For the text-containing cell, return its midpoint in [x, y] coordinate format. 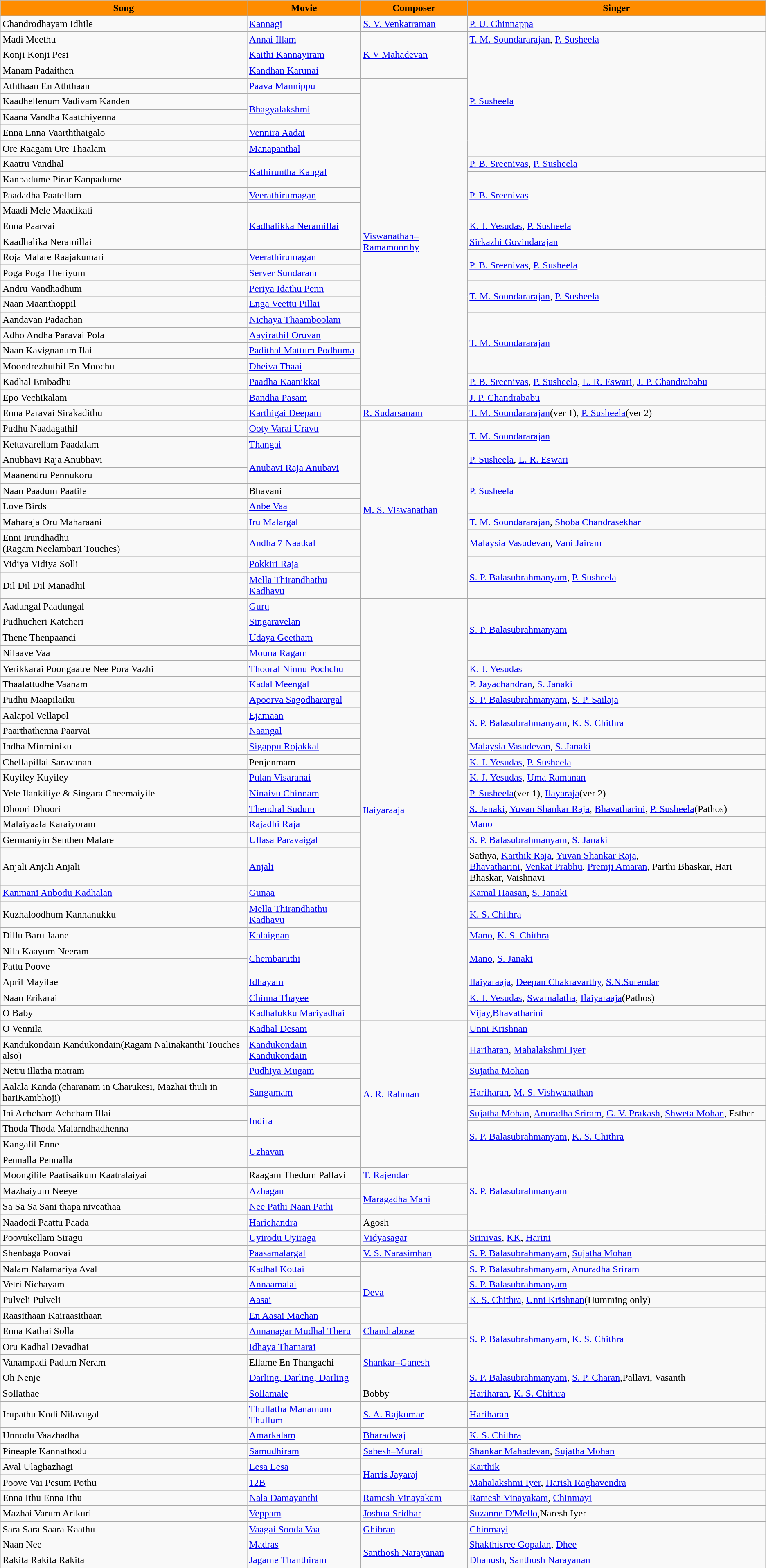
Viswanathan–Ramamoorthy [414, 241]
A. R. Rahman [414, 1094]
M. S. Viswanathan [414, 510]
Uzhavan [304, 1152]
En Aasai Machan [304, 1316]
Karthik [617, 1467]
Sathya, Karthik Raja, Yuvan Shankar Raja,Bhavatharini, Venkat Prabhu, Premji Amaran, Parthi Bhaskar, Hari Bhaskar, Vaishnavi [617, 866]
Kandukondain Kandukondain [304, 1050]
Manapanthal [304, 148]
Pineaple Kannathodu [124, 1451]
Thendral Sudum [304, 809]
Madi Meethu [124, 39]
P. B. Sreenivas [617, 195]
P. Susheela(ver 1), Ilayaraja(ver 2) [617, 793]
Agosh [414, 1222]
Sabesh–Murali [414, 1451]
Chellapillai Saravanan [124, 762]
Ejamaan [304, 715]
Dhoori Dhoori [124, 809]
Nee Pathi Naan Pathi [304, 1206]
Kadal Meengal [304, 684]
J. P. Chandrababu [617, 397]
Hariharan, Mahalakshmi Iyer [617, 1050]
Malaysia Vasudevan, S. Janaki [617, 747]
Vijay,Bhavatharini [617, 1013]
Poove Vai Pesum Pothu [124, 1482]
Naan Kavignanum Ilai [124, 351]
Nilaave Vaa [124, 653]
Paarthathenna Paarvai [124, 731]
Kandukondain Kandukondain(Ragam Nalinakanthi Touches also) [124, 1050]
Moongilile Paatisaikum Kaatralaiyai [124, 1175]
Composer [414, 8]
Unnodu Vaazhadha [124, 1435]
Veppam [304, 1513]
Epo Vechikalam [124, 397]
Kaana Vandha Kaatchiyenna [124, 117]
Unni Krishnan [617, 1029]
Kannagi [304, 24]
Ini Achcham Achcham Illai [124, 1113]
Suzanne D'Mello,Naresh Iyer [617, 1513]
Annai Illam [304, 39]
Pudhu Maapilaiku [124, 700]
Oh Nenje [124, 1378]
Santhosh Narayanan [414, 1552]
Pudhucheri Katcheri [124, 622]
Roja Malare Raajakumari [124, 257]
Mano, S. Janaki [617, 958]
Anjali Anjali Anjali [124, 866]
Vidiya Vidiya Solli [124, 564]
Aalapol Vellapol [124, 715]
Darling, Darling, Darling [304, 1378]
Bandha Pasam [304, 397]
Kadhal Kottai [304, 1269]
Hariharan [617, 1415]
Thaalattudhe Vaanam [124, 684]
Vanampadi Padum Neram [124, 1362]
Sujatha Mohan, Anuradha Sriram, G. V. Prakash, Shweta Mohan, Esther [617, 1113]
Idhaya Thamarai [304, 1347]
Sollamale [304, 1393]
Thullatha Manamum Thullum [304, 1415]
Kaadhalika Neramillai [124, 242]
Kaadhellenum Vadivam Kanden [124, 101]
Sara Sara Saara Kaathu [124, 1529]
Enna Paravai Sirakadithu [124, 413]
Hariharan, K. S. Chithra [617, 1393]
Mahalakshmi Iyer, Harish Raghavendra [617, 1482]
Manam Padaithen [124, 70]
T. Rajendar [414, 1175]
Chinmayi [617, 1529]
Chandrabose [414, 1331]
Kandhan Karunai [304, 70]
Enna Paarvai [124, 226]
Pudhiya Mugam [304, 1071]
Anbe Vaa [304, 506]
Poga Poga Theriyum [124, 273]
Ninaivu Chinnam [304, 793]
Ilaiyaraaja, Deepan Chakravarthy, S.N.Surendar [617, 982]
Kangalil Enne [124, 1144]
T. M. Soundararajan, Shoba Chandrasekhar [617, 522]
P. B. Sreenivas, P. Susheela, L. R. Eswari, J. P. Chandrababu [617, 382]
Amarkalam [304, 1435]
Aayirathil Oruvan [304, 335]
Pulveli Pulveli [124, 1300]
Naan Maanthoppil [124, 304]
Moondrezhuthil En Moochu [124, 366]
Thooral Ninnu Pochchu [304, 668]
Shankar–Ganesh [414, 1362]
Rakita Rakita Rakita [124, 1560]
O Baby [124, 1013]
Aval Ulaghazhagi [124, 1467]
Ramesh Vinayakam, Chinmayi [617, 1498]
Enga Veettu Pillai [304, 304]
Maragadha Mani [414, 1199]
S. P. Balasubrahmanyam, Anuradha Sriram [617, 1269]
Ilaiyaraaja [414, 810]
Uyirodu Uyiraga [304, 1237]
Kuyiley Kuyiley [124, 778]
Indira [304, 1121]
Bhagyalakshmi [304, 109]
Chembaruthi [304, 958]
Thoda Thoda Malarndhadhenna [124, 1129]
Bhavani [304, 491]
Konji Konji Pesi [124, 55]
Apoorva Sagodharargal [304, 700]
Hariharan, M. S. Vishwanathan [617, 1092]
Andru Vandhadhum [124, 288]
S. P. Balasubrahmanyam, S. Janaki [617, 840]
Madras [304, 1545]
Kadhalukku Mariyadhai [304, 1013]
Adho Andha Paravai Pola [124, 335]
Annanagar Mudhal Theru [304, 1331]
Anubavi Raja Anubavi [304, 468]
Sujatha Mohan [617, 1071]
Mazhai Varum Arikuri [124, 1513]
Indha Minminiku [124, 747]
Idhayam [304, 982]
Singer [617, 8]
Naan Nee [124, 1545]
Irupathu Kodi Nilavugal [124, 1415]
Ooty Varai Uravu [304, 428]
Chandrodhayam Idhile [124, 24]
P. Jayachandran, S. Janaki [617, 684]
V. S. Narasimhan [414, 1253]
Pennalla Pennalla [124, 1160]
Enna Enna Vaarththaigalo [124, 133]
Deva [414, 1292]
Paadadha Paatellam [124, 195]
S. P. Balasubrahmanyam, Sujatha Mohan [617, 1253]
Nalam Nalamariya Aval [124, 1269]
K. J. Yesudas [617, 668]
Bharadwaj [414, 1435]
Mazhaiyum Neeye [124, 1191]
Karthigai Deepam [304, 413]
Dillu Baru Jaane [124, 935]
Ellame En Thangachi [304, 1362]
Malaysia Vasudevan, Vani Jairam [617, 543]
Srinivas, KK, Harini [617, 1237]
Shankar Mahadevan, Sujatha Mohan [617, 1451]
Vennira Aadai [304, 133]
Enna Ithu Enna Ithu [124, 1498]
Anubhavi Raja Anubhavi [124, 460]
Aadungal Paadungal [124, 606]
Naan Erikarai [124, 998]
Mano [617, 824]
T. M. Soundararajan(ver 1), P. Susheela(ver 2) [617, 413]
Udaya Geetham [304, 637]
Vaagai Sooda Vaa [304, 1529]
Kanpadume Pirar Kanpadume [124, 179]
Samudhiram [304, 1451]
Pudhu Naadagathil [124, 428]
Azhagan [304, 1191]
Dhanush, Santhosh Narayanan [617, 1560]
Paasamalargal [304, 1253]
P. U. Chinnappa [617, 24]
Sa Sa Sa Sani thapa niveathaa [124, 1206]
Ghibran [414, 1529]
Sollathae [124, 1393]
Singaravelan [304, 622]
Aalala Kanda (charanam in Charukesi, Mazhai thuli in hariKambhoji) [124, 1092]
Harris Jayaraj [414, 1474]
Ore Raagam Ore Thaalam [124, 148]
Kadhal Embadhu [124, 382]
S. V. Venkatraman [414, 24]
Pulan Visaranai [304, 778]
Kadhalikka Neramillai [304, 226]
Love Birds [124, 506]
Paava Mannippu [304, 86]
Padithal Mattum Podhuma [304, 351]
Sangamam [304, 1092]
Ullasa Paravaigal [304, 840]
Periya Idathu Penn [304, 288]
Movie [304, 8]
Iru Malargal [304, 522]
K. J. Yesudas, Uma Ramanan [617, 778]
Malaiyaala Karaiyoram [124, 824]
K. S. Chithra, Unni Krishnan(Humming only) [617, 1300]
Raagam Thedum Pallavi [304, 1175]
Raasithaan Kairaasithaan [124, 1316]
Maharaja Oru Maharaani [124, 522]
Vetri Nichayam [124, 1285]
S. P. Balasubrahmanyam, S. P. Charan,Pallavi, Vasanth [617, 1378]
Kaithi Kannayiram [304, 55]
Jagame Thanthiram [304, 1560]
Rajadhi Raja [304, 824]
Naadodi Paattu Paada [124, 1222]
Maadi Mele Maadikati [124, 211]
Guru [304, 606]
Kettavarellam Paadalam [124, 444]
Sirkazhi Govindarajan [617, 242]
Maanendru Pennukoru [124, 475]
Pattu Poove [124, 966]
Thangai [304, 444]
Yerikkarai Poongaatre Nee Pora Vazhi [124, 668]
Nichaya Thaamboolam [304, 319]
Annaamalai [304, 1285]
Kuzhaloodhum Kannanukku [124, 914]
Netru illatha matram [124, 1071]
Enni Irundhadhu(Ragam Neelambari Touches) [124, 543]
O Vennila [124, 1029]
Thene Thenpaandi [124, 637]
Kadhal Desam [304, 1029]
Joshua Sridhar [414, 1513]
Kalaignan [304, 935]
S. P. Balasubrahmanyam, S. P. Sailaja [617, 700]
Aandavan Padachan [124, 319]
Andha 7 Naatkal [304, 543]
Anjali [304, 866]
Shakthisree Gopalan, Dhee [617, 1545]
Gunaa [304, 893]
Nala Damayanthi [304, 1498]
Mouna Ragam [304, 653]
Kamal Haasan, S. Janaki [617, 893]
Dheiva Thaai [304, 366]
Kaatru Vandhal [124, 164]
Aasai [304, 1300]
Chinna Thayee [304, 998]
Aththaan En Aththaan [124, 86]
Germaniyin Senthen Malare [124, 840]
Vidyasagar [414, 1237]
Naangal [304, 731]
Paadha Kaanikkai [304, 382]
K. J. Yesudas, Swarnalatha, Ilaiyaraaja(Pathos) [617, 998]
Harichandra [304, 1222]
Ramesh Vinayakam [414, 1498]
Enna Kathai Solla [124, 1331]
Yele Ilankiliye & Singara Cheemaiyile [124, 793]
Poovukellam Siragu [124, 1237]
12B [304, 1482]
Song [124, 8]
Mano, K. S. Chithra [617, 935]
S. Janaki, Yuvan Shankar Raja, Bhavatharini, P. Susheela(Pathos) [617, 809]
Sigappu Rojakkal [304, 747]
Dil Dil Dil Manadhil [124, 585]
K V Mahadevan [414, 55]
R. Sudarsanam [414, 413]
Pokkiri Raja [304, 564]
April Mayilae [124, 982]
Lesa Lesa [304, 1467]
Kanmani Anbodu Kadhalan [124, 893]
Shenbaga Poovai [124, 1253]
Penjenmam [304, 762]
Nila Kaayum Neeram [124, 951]
Naan Paadum Paatile [124, 491]
Server Sundaram [304, 273]
Bobby [414, 1393]
S. P. Balasubrahmanyam, P. Susheela [617, 578]
S. A. Rajkumar [414, 1415]
P. Susheela, L. R. Eswari [617, 460]
Kathiruntha Kangal [304, 171]
Oru Kadhal Devadhai [124, 1347]
